Search for the cell housing the specified text and yield its [X, Y] center coordinate. 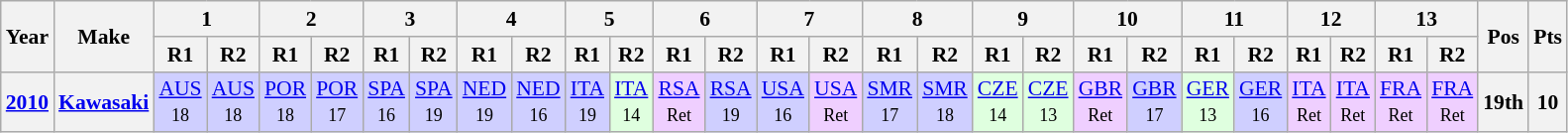
13 [1426, 19]
Pts [1547, 36]
USA16 [783, 101]
1 [206, 19]
ITA14 [631, 101]
Make [103, 36]
GBR17 [1155, 101]
ITA19 [587, 101]
SPA19 [434, 101]
NED16 [538, 101]
Pos [1504, 36]
GER16 [1260, 101]
2 [311, 19]
Kawasaki [103, 101]
12 [1331, 19]
POR17 [337, 101]
11 [1234, 19]
9 [1023, 19]
8 [917, 19]
Year [28, 36]
6 [704, 19]
POR18 [285, 101]
USARet [836, 101]
5 [610, 19]
RSARet [679, 101]
SPA16 [386, 101]
7 [810, 19]
RSA19 [731, 101]
CZE14 [998, 101]
19th [1504, 101]
2010 [28, 101]
GBRRet [1101, 101]
3 [410, 19]
SMR18 [945, 101]
NED19 [484, 101]
SMR17 [889, 101]
GER13 [1208, 101]
4 [511, 19]
CZE13 [1048, 101]
